Search for the cell housing the specified text and yield its [X, Y] center coordinate. 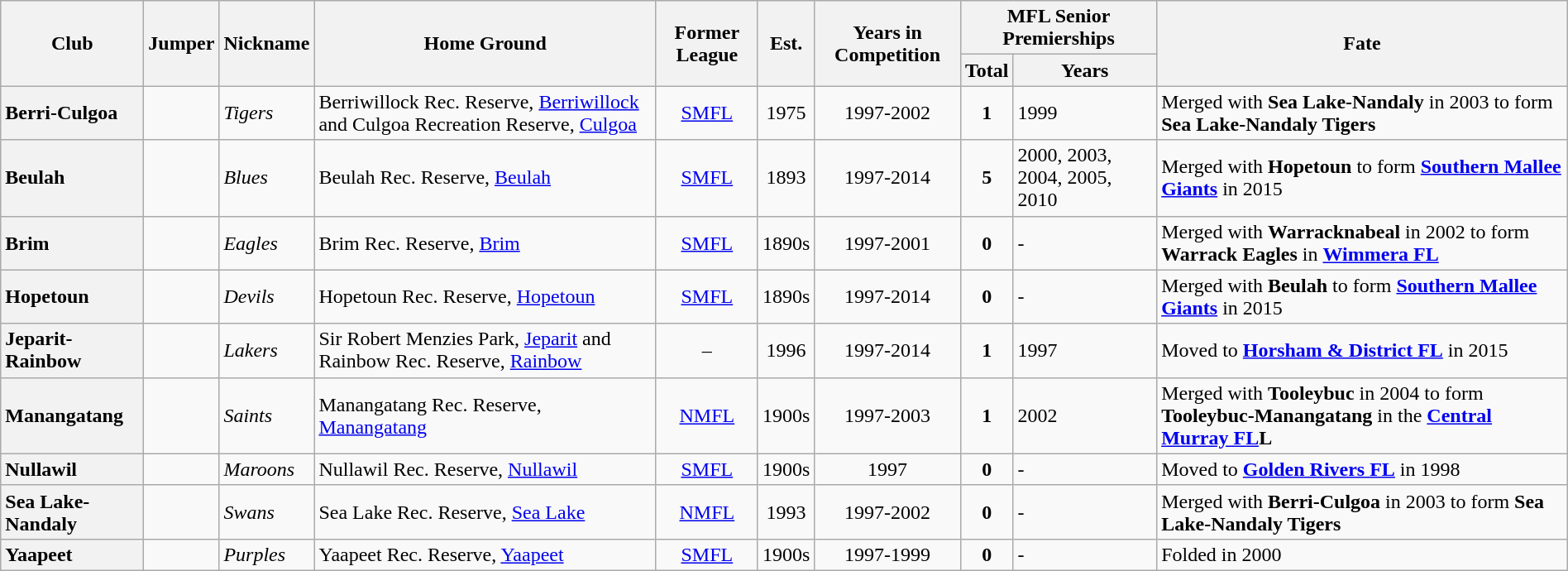
Former League [706, 43]
Saints [266, 415]
Berri-Culgoa [73, 113]
Beulah [73, 178]
Yaapeet [73, 554]
Blues [266, 178]
Jumper [182, 43]
Est. [786, 43]
1997-1999 [888, 554]
Merged with Beulah to form Southern Mallee Giants in 2015 [1363, 296]
2000, 2003, 2004, 2005, 2010 [1085, 178]
1996 [786, 351]
Merged with Hopetoun to form Southern Mallee Giants in 2015 [1363, 178]
2002 [1085, 415]
Merged with Tooleybuc in 2004 to form Tooleybuc-Manangatang in the Central Murray FLL [1363, 415]
Sir Robert Menzies Park, Jeparit and Rainbow Rec. Reserve, Rainbow [485, 351]
Yaapeet Rec. Reserve, Yaapeet [485, 554]
Total [987, 70]
Jeparit-Rainbow [73, 351]
1993 [786, 511]
– [706, 351]
Fate [1363, 43]
Folded in 2000 [1363, 554]
Devils [266, 296]
Brim [73, 243]
Years in Competition [888, 43]
Sea Lake Rec. Reserve, Sea Lake [485, 511]
MFL Senior Premierships [1059, 28]
Brim Rec. Reserve, Brim [485, 243]
Swans [266, 511]
1975 [786, 113]
Purples [266, 554]
Nullawil Rec. Reserve, Nullawil [485, 469]
Beulah Rec. Reserve, Beulah [485, 178]
Moved to Golden Rivers FL in 1998 [1363, 469]
Manangatang [73, 415]
Years [1085, 70]
Merged with Berri-Culgoa in 2003 to form Sea Lake-Nandaly Tigers [1363, 511]
Home Ground [485, 43]
Sea Lake-Nandaly [73, 511]
Manangatang Rec. Reserve, Manangatang [485, 415]
Lakers [266, 351]
Tigers [266, 113]
1997-2003 [888, 415]
Hopetoun Rec. Reserve, Hopetoun [485, 296]
1893 [786, 178]
Eagles [266, 243]
1999 [1085, 113]
Nullawil [73, 469]
Hopetoun [73, 296]
5 [987, 178]
Merged with Warracknabeal in 2002 to form Warrack Eagles in Wimmera FL [1363, 243]
1997-2001 [888, 243]
Nickname [266, 43]
Merged with Sea Lake-Nandaly in 2003 to form Sea Lake-Nandaly Tigers [1363, 113]
Club [73, 43]
Berriwillock Rec. Reserve, Berriwillock and Culgoa Recreation Reserve, Culgoa [485, 113]
Moved to Horsham & District FL in 2015 [1363, 351]
Maroons [266, 469]
